Pinpoint the cell where the given text exists, returning its [x, y] midpoint coordinate. 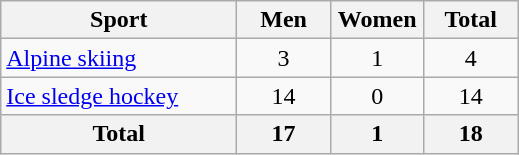
Women [377, 20]
Sport [119, 20]
Men [284, 20]
4 [471, 58]
0 [377, 96]
3 [284, 58]
17 [284, 134]
Alpine skiing [119, 58]
18 [471, 134]
Ice sledge hockey [119, 96]
